From the cell containing the given text, extract its center point as (x, y) coordinate. 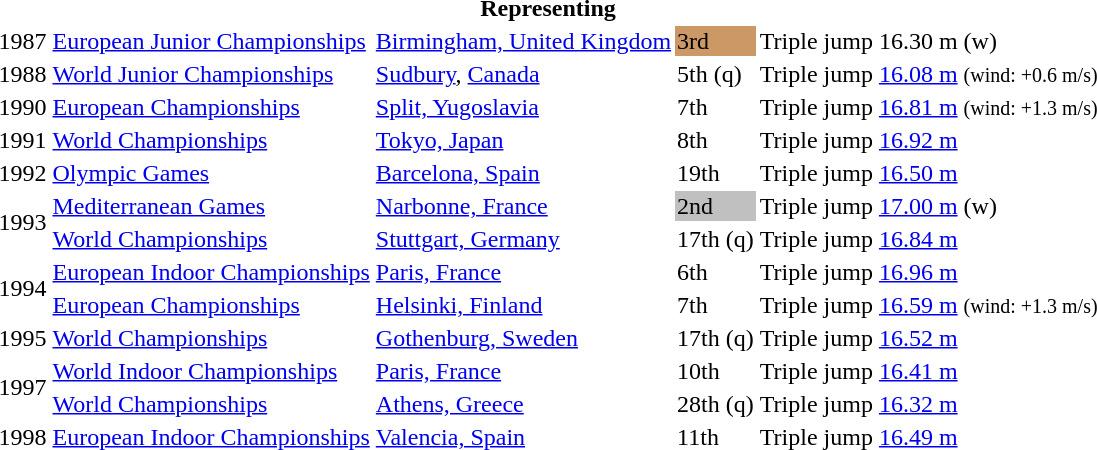
Gothenburg, Sweden (523, 338)
Athens, Greece (523, 404)
5th (q) (716, 74)
Narbonne, France (523, 206)
Sudbury, Canada (523, 74)
Helsinki, Finland (523, 305)
World Indoor Championships (211, 371)
10th (716, 371)
Barcelona, Spain (523, 173)
World Junior Championships (211, 74)
European Junior Championships (211, 41)
Split, Yugoslavia (523, 107)
Stuttgart, Germany (523, 239)
19th (716, 173)
2nd (716, 206)
28th (q) (716, 404)
3rd (716, 41)
Tokyo, Japan (523, 140)
Olympic Games (211, 173)
Mediterranean Games (211, 206)
Birmingham, United Kingdom (523, 41)
8th (716, 140)
European Indoor Championships (211, 272)
6th (716, 272)
